Output the [X, Y] coordinate of the center of the cell containing the given text.  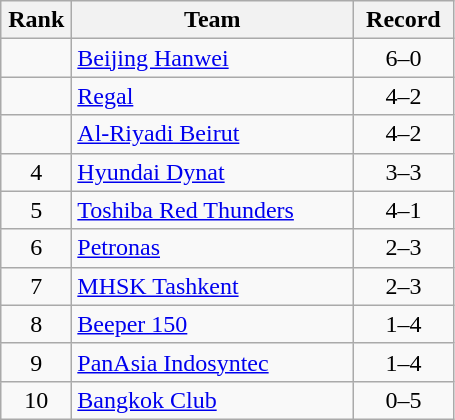
6–0 [404, 58]
7 [36, 286]
Team [212, 20]
Regal [212, 96]
5 [36, 210]
Rank [36, 20]
Beeper 150 [212, 324]
PanAsia Indosyntec [212, 362]
10 [36, 400]
Bangkok Club [212, 400]
8 [36, 324]
4–1 [404, 210]
4 [36, 172]
MHSK Tashkent [212, 286]
Beijing Hanwei [212, 58]
Record [404, 20]
Hyundai Dynat [212, 172]
3–3 [404, 172]
9 [36, 362]
6 [36, 248]
0–5 [404, 400]
Toshiba Red Thunders [212, 210]
Petronas [212, 248]
Al-Riyadi Beirut [212, 134]
